Return (x, y) of the center of cell containing provided text 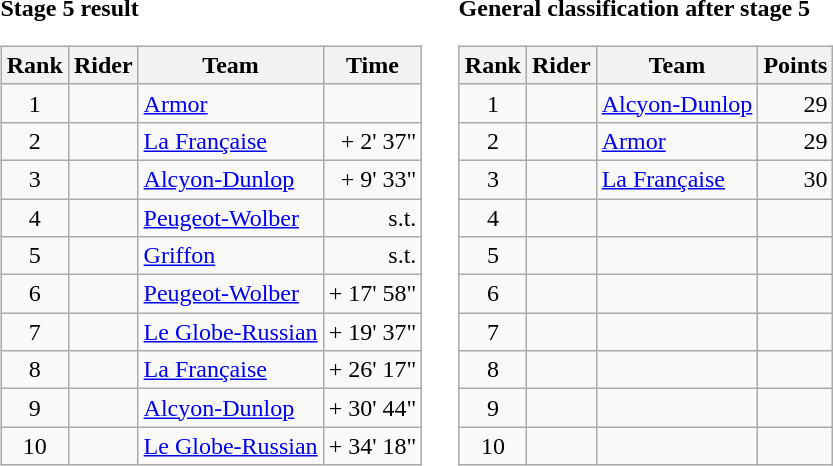
+ 26' 17" (372, 370)
+ 34' 18" (372, 446)
Points (796, 65)
+ 30' 44" (372, 408)
+ 9' 33" (372, 179)
+ 2' 37" (372, 141)
30 (796, 179)
Time (372, 65)
Griffon (230, 256)
+ 17' 58" (372, 294)
+ 19' 37" (372, 332)
